Return the (X, Y) coordinate for the center point of the cell that contains the specified text.  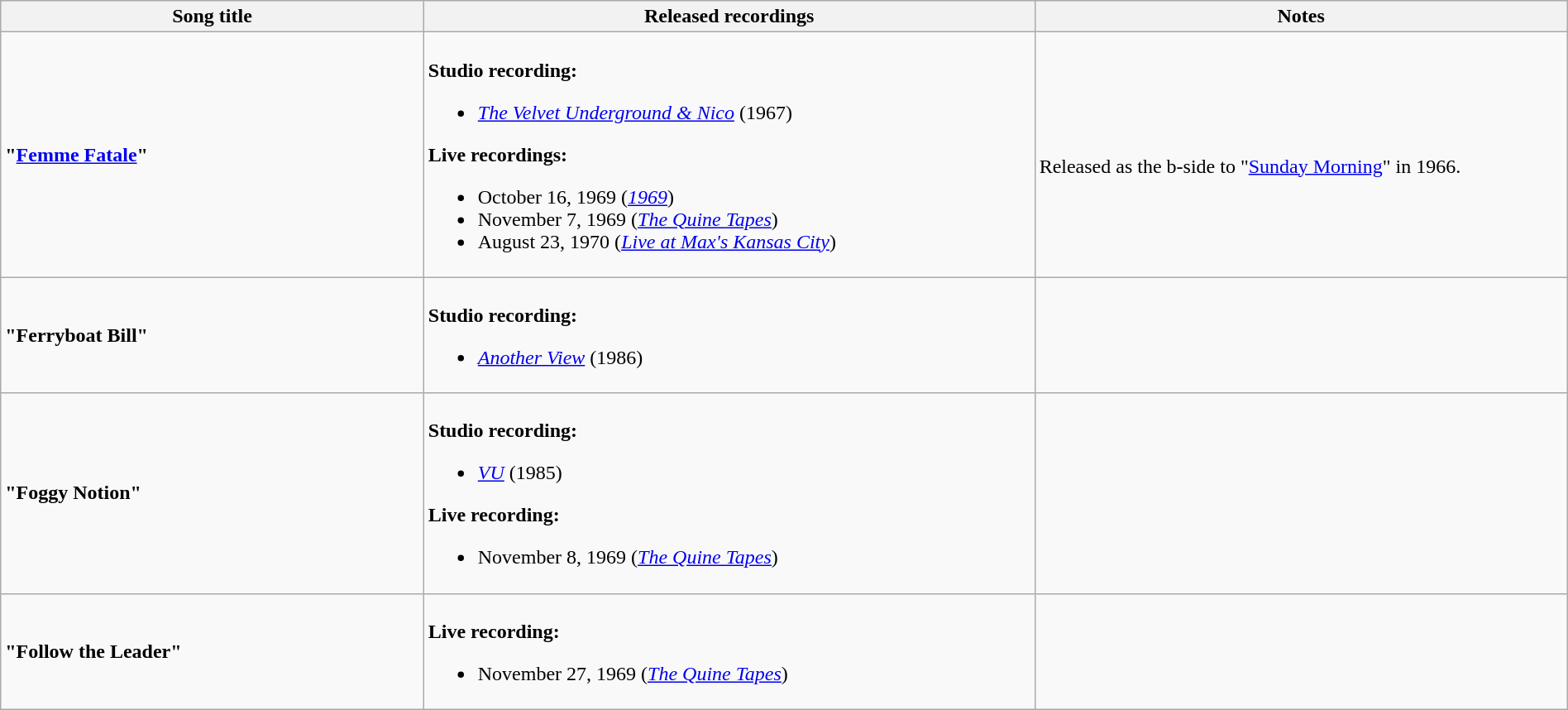
Live recording:November 27, 1969 (The Quine Tapes) (729, 651)
Released as the b-side to "Sunday Morning" in 1966. (1301, 155)
"Follow the Leader" (213, 651)
Studio recording:VU (1985)Live recording:November 8, 1969 (The Quine Tapes) (729, 493)
"Femme Fatale" (213, 155)
"Foggy Notion" (213, 493)
"Ferryboat Bill" (213, 335)
Released recordings (729, 17)
Studio recording:Another View (1986) (729, 335)
Song title (213, 17)
Notes (1301, 17)
